From the cell containing the given text, extract its center point as [X, Y] coordinate. 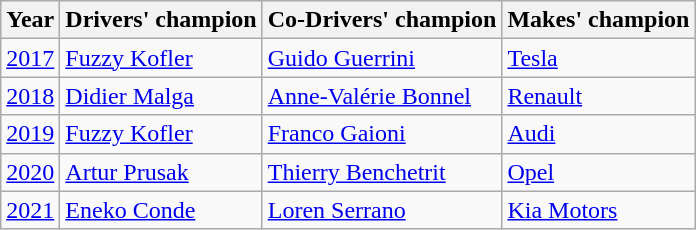
Makes' champion [598, 20]
Artur Prusak [161, 172]
Franco Gaioni [382, 134]
Co-Drivers' champion [382, 20]
2020 [30, 172]
Tesla [598, 58]
Guido Guerrini [382, 58]
Thierry Benchetrit [382, 172]
2019 [30, 134]
Anne-Valérie Bonnel [382, 96]
Opel [598, 172]
Eneko Conde [161, 210]
2017 [30, 58]
2018 [30, 96]
Kia Motors [598, 210]
Loren Serrano [382, 210]
Drivers' champion [161, 20]
Didier Malga [161, 96]
Renault [598, 96]
Year [30, 20]
Audi [598, 134]
2021 [30, 210]
